Extract the (X, Y) coordinate from the center of the cell holding the provided text.  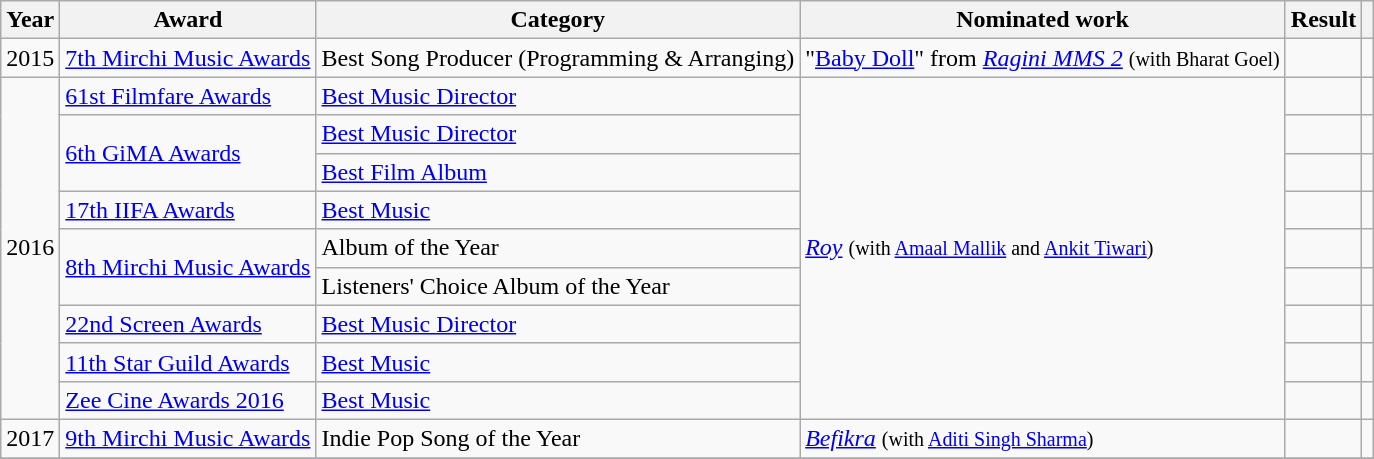
2017 (30, 438)
Award (188, 20)
Album of the Year (558, 248)
2015 (30, 58)
8th Mirchi Music Awards (188, 267)
Result (1323, 20)
"Baby Doll" from Ragini MMS 2 (with Bharat Goel) (1043, 58)
Nominated work (1043, 20)
Best Film Album (558, 172)
Zee Cine Awards 2016 (188, 400)
2016 (30, 248)
Category (558, 20)
7th Mirchi Music Awards (188, 58)
Roy (with Amaal Mallik and Ankit Tiwari) (1043, 248)
61st Filmfare Awards (188, 96)
Year (30, 20)
17th IIFA Awards (188, 210)
Indie Pop Song of the Year (558, 438)
11th Star Guild Awards (188, 362)
Listeners' Choice Album of the Year (558, 286)
Befikra (with Aditi Singh Sharma) (1043, 438)
Best Song Producer (Programming & Arranging) (558, 58)
9th Mirchi Music Awards (188, 438)
6th GiMA Awards (188, 153)
22nd Screen Awards (188, 324)
